Identify which cell holds the provided text, then report its [x, y] central coordinate. 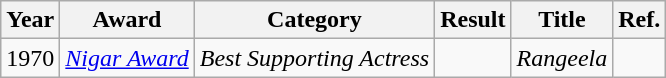
Title [562, 20]
Ref. [640, 20]
Year [30, 20]
1970 [30, 58]
Result [473, 20]
Category [314, 20]
Nigar Award [127, 58]
Rangeela [562, 58]
Best Supporting Actress [314, 58]
Award [127, 20]
